Return the [X, Y] coordinate for the center point of the cell that contains the specified text.  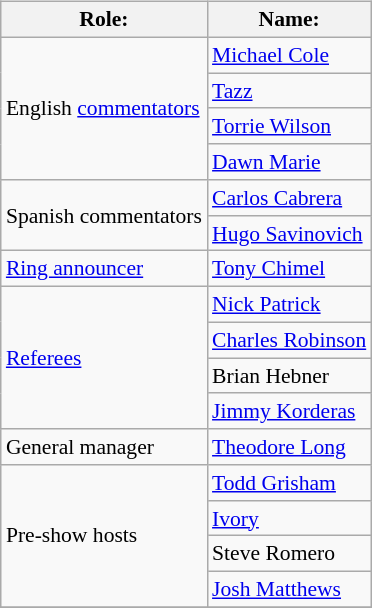
Josh Matthews [289, 590]
Torrie Wilson [289, 126]
Spanish commentators [104, 216]
Carlos Cabrera [289, 198]
Ivory [289, 518]
Referees [104, 358]
Jimmy Korderas [289, 411]
Ring announcer [104, 269]
Todd Grisham [289, 483]
Steve Romero [289, 554]
Pre-show hosts [104, 536]
Charles Robinson [289, 340]
Theodore Long [289, 447]
Brian Hebner [289, 376]
Tazz [289, 91]
English commentators [104, 108]
Hugo Savinovich [289, 233]
General manager [104, 447]
Role: [104, 20]
Dawn Marie [289, 162]
Name: [289, 20]
Nick Patrick [289, 305]
Tony Chimel [289, 269]
Michael Cole [289, 55]
